Return the (X, Y) coordinate for the center point of the cell that contains the specified text.  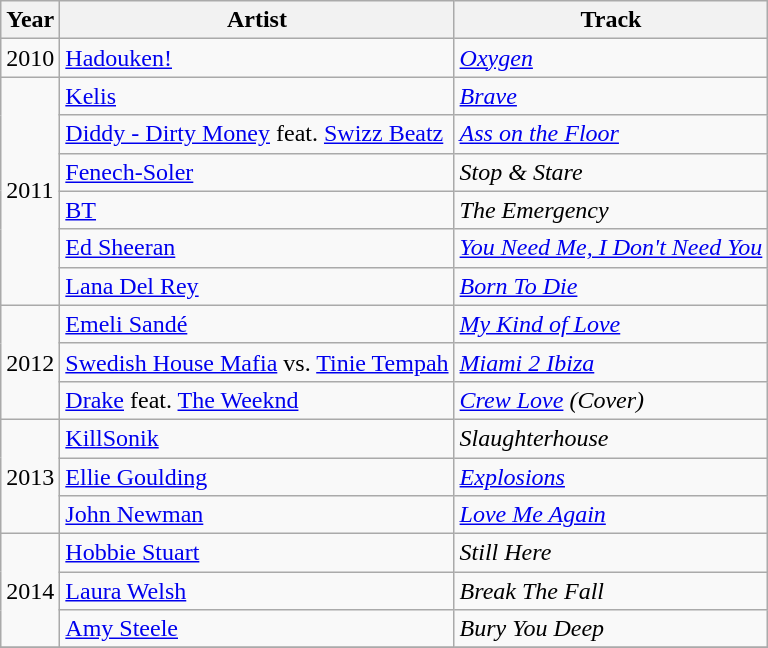
Swedish House Mafia vs. Tinie Tempah (257, 362)
Slaughterhouse (611, 438)
2014 (30, 591)
Love Me Again (611, 515)
Brave (611, 96)
Oxygen (611, 58)
Born To Die (611, 286)
Ed Sheeran (257, 248)
Hobbie Stuart (257, 553)
KillSonik (257, 438)
Amy Steele (257, 629)
2012 (30, 362)
Laura Welsh (257, 591)
Emeli Sandé (257, 324)
Hadouken! (257, 58)
Explosions (611, 477)
Break The Fall (611, 591)
Kelis (257, 96)
My Kind of Love (611, 324)
Lana Del Rey (257, 286)
Crew Love (Cover) (611, 400)
Diddy - Dirty Money feat. Swizz Beatz (257, 134)
2013 (30, 476)
Artist (257, 20)
BT (257, 210)
2010 (30, 58)
Drake feat. The Weeknd (257, 400)
Year (30, 20)
You Need Me, I Don't Need You (611, 248)
The Emergency (611, 210)
Ass on the Floor (611, 134)
2011 (30, 191)
Fenech-Soler (257, 172)
Stop & Stare (611, 172)
Bury You Deep (611, 629)
Still Here (611, 553)
Miami 2 Ibiza (611, 362)
Ellie Goulding (257, 477)
Track (611, 20)
John Newman (257, 515)
